From the cell containing the given text, extract its center point as (x, y) coordinate. 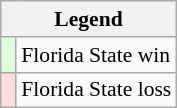
Legend (89, 19)
Florida State loss (96, 90)
Florida State win (96, 55)
